Output the [x, y] coordinate of the center of the cell containing the given text.  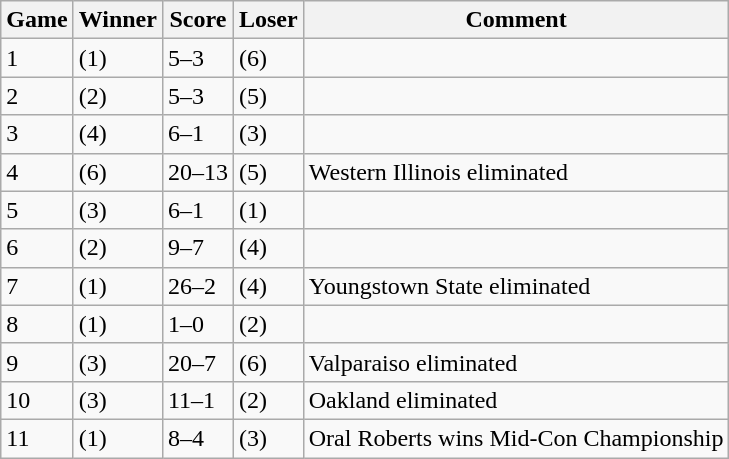
Western Illinois eliminated [516, 172]
26–2 [198, 286]
20–7 [198, 362]
Youngstown State eliminated [516, 286]
9–7 [198, 248]
Winner [118, 20]
5 [37, 210]
3 [37, 134]
8 [37, 324]
1 [37, 58]
Valparaiso eliminated [516, 362]
Game [37, 20]
Oral Roberts wins Mid-Con Championship [516, 438]
Score [198, 20]
Comment [516, 20]
1–0 [198, 324]
Oakland eliminated [516, 400]
9 [37, 362]
2 [37, 96]
20–13 [198, 172]
7 [37, 286]
6 [37, 248]
8–4 [198, 438]
4 [37, 172]
11–1 [198, 400]
11 [37, 438]
10 [37, 400]
Loser [268, 20]
